From the cell containing the given text, extract its center point as [x, y] coordinate. 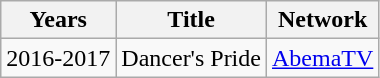
2016-2017 [58, 58]
Title [192, 20]
AbemaTV [322, 58]
Years [58, 20]
Network [322, 20]
Dancer's Pride [192, 58]
